Search for the cell housing the specified text and yield its (x, y) center coordinate. 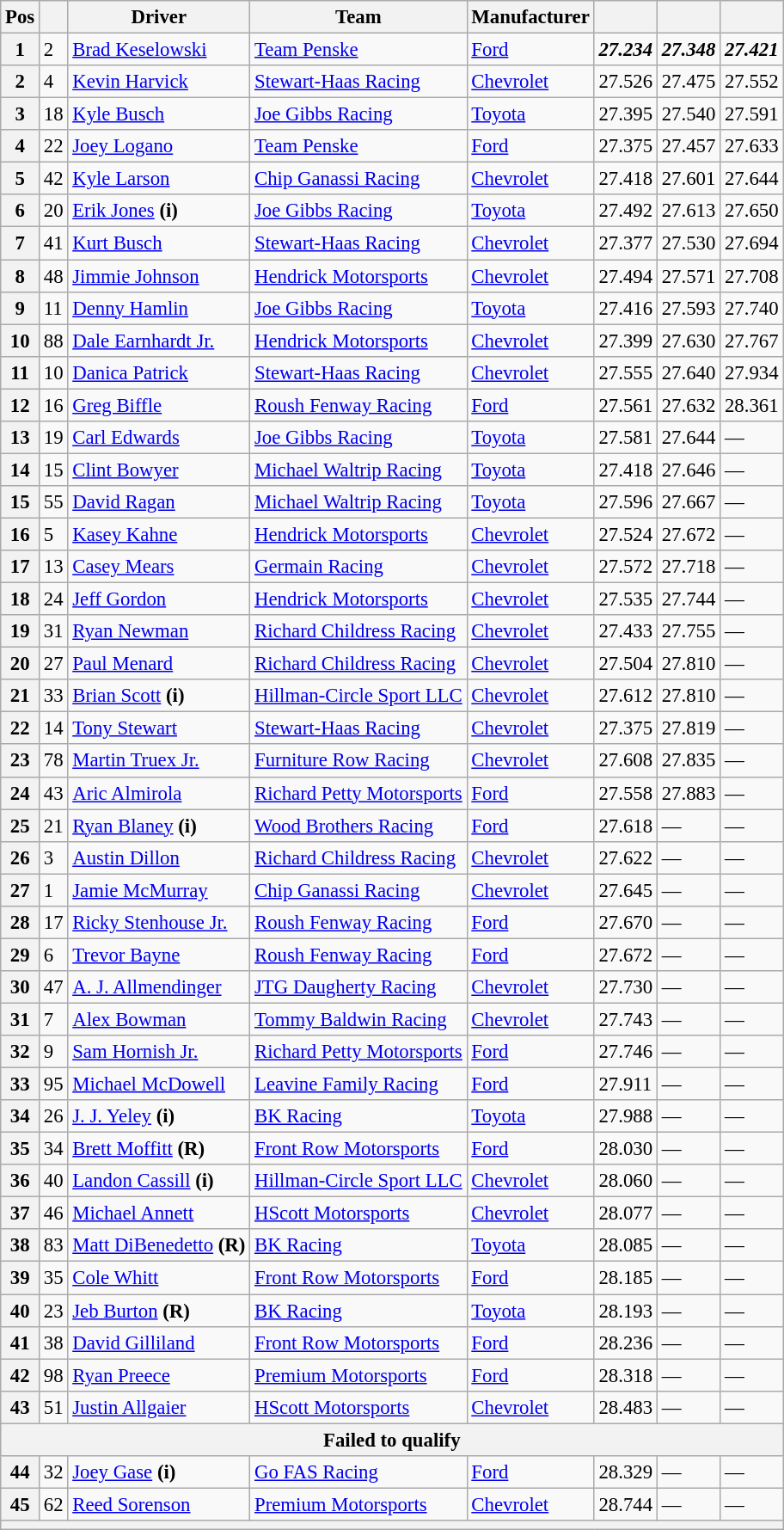
51 (53, 1407)
27.755 (688, 631)
12 (21, 405)
Trevor Bayne (159, 955)
27.767 (751, 341)
27.530 (688, 243)
Greg Biffle (159, 405)
29 (21, 955)
Kurt Busch (159, 243)
Brian Scott (i) (159, 696)
27.746 (626, 1052)
27.718 (688, 567)
Kasey Kahne (159, 534)
36 (21, 1181)
88 (53, 341)
27.988 (626, 1116)
45 (21, 1504)
83 (53, 1246)
47 (53, 987)
Kyle Busch (159, 114)
27.399 (626, 341)
27.433 (626, 631)
Germain Racing (358, 567)
27.348 (688, 50)
28.085 (626, 1246)
28.077 (626, 1214)
Jamie McMurray (159, 890)
27.650 (751, 211)
27.646 (688, 470)
Danica Patrick (159, 372)
27.667 (688, 502)
39 (21, 1278)
Ryan Preece (159, 1375)
27.730 (626, 987)
27.934 (751, 372)
Kyle Larson (159, 179)
Ryan Newman (159, 631)
27.593 (688, 308)
27.632 (688, 405)
27.377 (626, 243)
27.535 (626, 599)
Austin Dillon (159, 857)
27.416 (626, 308)
27.571 (688, 276)
Tommy Baldwin Racing (358, 1019)
27.596 (626, 502)
JTG Daugherty Racing (358, 987)
27.552 (751, 82)
48 (53, 276)
27.670 (626, 923)
27.622 (626, 857)
J. J. Yeley (i) (159, 1116)
27.613 (688, 211)
Matt DiBenedetto (R) (159, 1246)
Driver (159, 17)
30 (21, 987)
A. J. Allmendinger (159, 987)
Team (358, 17)
27.540 (688, 114)
Aric Almirola (159, 793)
27.591 (751, 114)
55 (53, 502)
Alex Bowman (159, 1019)
Furniture Row Racing (358, 761)
78 (53, 761)
Go FAS Racing (358, 1472)
Erik Jones (i) (159, 211)
44 (21, 1472)
Carl Edwards (159, 438)
27.640 (688, 372)
28 (21, 923)
Jeff Gordon (159, 599)
27.475 (688, 82)
Michael McDowell (159, 1085)
Justin Allgaier (159, 1407)
27.561 (626, 405)
27.708 (751, 276)
27.558 (626, 793)
Martin Truex Jr. (159, 761)
Clint Bowyer (159, 470)
28.185 (626, 1278)
37 (21, 1214)
Dale Earnhardt Jr. (159, 341)
27.618 (626, 826)
27.819 (688, 728)
Tony Stewart (159, 728)
27.608 (626, 761)
27.911 (626, 1085)
8 (21, 276)
Ricky Stenhouse Jr. (159, 923)
27.645 (626, 890)
27.421 (751, 50)
28.236 (626, 1343)
Brad Keselowski (159, 50)
Cole Whitt (159, 1278)
95 (53, 1085)
27.494 (626, 276)
27.740 (751, 308)
27.234 (626, 50)
27.630 (688, 341)
27.457 (688, 146)
27.572 (626, 567)
David Ragan (159, 502)
Joey Logano (159, 146)
27.581 (626, 438)
27.743 (626, 1019)
Reed Sorenson (159, 1504)
28.318 (626, 1375)
Wood Brothers Racing (358, 826)
Failed to qualify (392, 1440)
27.883 (688, 793)
27.526 (626, 82)
28.361 (751, 405)
28.060 (626, 1181)
Pos (21, 17)
Jimmie Johnson (159, 276)
Jeb Burton (R) (159, 1311)
Sam Hornish Jr. (159, 1052)
27.694 (751, 243)
27.744 (688, 599)
27.633 (751, 146)
62 (53, 1504)
Denny Hamlin (159, 308)
27.555 (626, 372)
27.612 (626, 696)
27.601 (688, 179)
Landon Cassill (i) (159, 1181)
28.193 (626, 1311)
Kevin Harvick (159, 82)
Ryan Blaney (i) (159, 826)
28.329 (626, 1472)
25 (21, 826)
27.492 (626, 211)
Leavine Family Racing (358, 1085)
28.030 (626, 1149)
98 (53, 1375)
27.835 (688, 761)
Casey Mears (159, 567)
Brett Moffitt (R) (159, 1149)
Paul Menard (159, 664)
28.744 (626, 1504)
28.483 (626, 1407)
Manufacturer (530, 17)
David Gilliland (159, 1343)
46 (53, 1214)
27.524 (626, 534)
27.395 (626, 114)
Michael Annett (159, 1214)
27.504 (626, 664)
Joey Gase (i) (159, 1472)
